Pinpoint the cell where the given text exists, returning its (X, Y) midpoint coordinate. 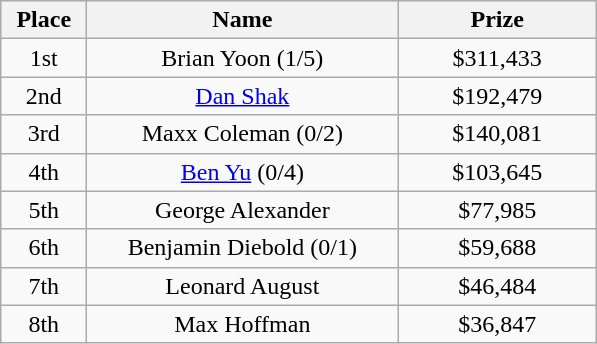
3rd (44, 134)
Dan Shak (242, 96)
Benjamin Diebold (0/1) (242, 248)
$103,645 (498, 172)
George Alexander (242, 210)
Leonard August (242, 286)
2nd (44, 96)
Name (242, 20)
$59,688 (498, 248)
$311,433 (498, 58)
$46,484 (498, 286)
4th (44, 172)
8th (44, 324)
Maxx Coleman (0/2) (242, 134)
Prize (498, 20)
$192,479 (498, 96)
Ben Yu (0/4) (242, 172)
5th (44, 210)
Brian Yoon (1/5) (242, 58)
Max Hoffman (242, 324)
7th (44, 286)
$140,081 (498, 134)
Place (44, 20)
1st (44, 58)
6th (44, 248)
$77,985 (498, 210)
$36,847 (498, 324)
